Detect which cell encompasses the target text, then output its [X, Y] center coordinate. 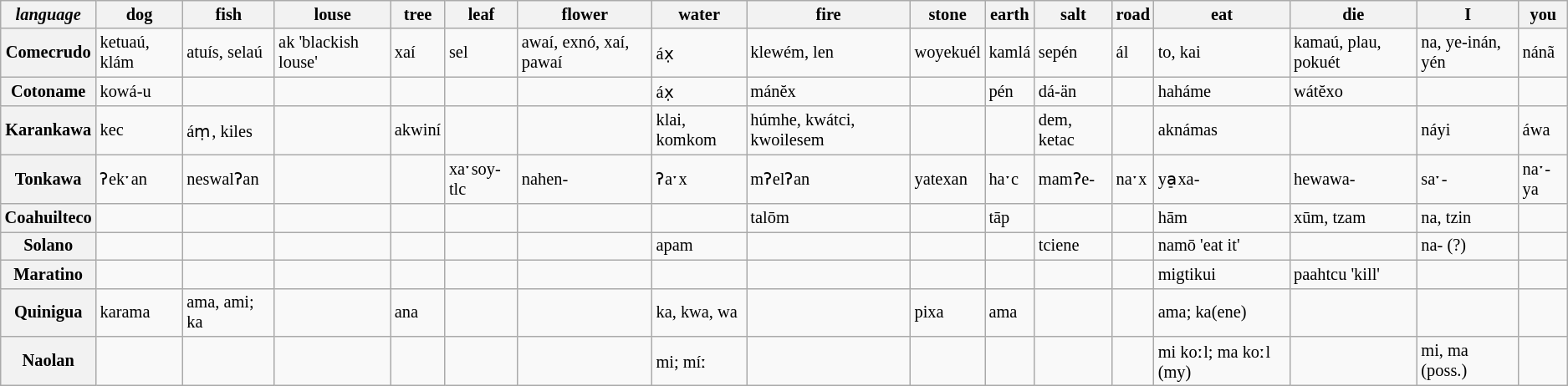
kamaú, plau, pokuét [1353, 53]
ya̠xa- [1222, 179]
louse [333, 14]
leaf [482, 14]
ka, kwa, wa [699, 312]
haháme [1222, 92]
talōm [828, 218]
ak 'blackish louse' [333, 53]
naˑ-ya [1544, 179]
xūm, tzam [1353, 218]
ketuaú, klám [140, 53]
saˑ- [1467, 179]
kec [140, 130]
naˑx [1133, 179]
paahtcu 'kill' [1353, 274]
migtikui [1222, 274]
húmhe, kwátci, kwoilesem [828, 130]
xaí [418, 53]
dem, ketac [1074, 130]
water [699, 14]
mánĕx [828, 92]
Solano [49, 246]
fish [228, 14]
tāp [1010, 218]
ama; ka(ene) [1222, 312]
ama [1010, 312]
Tonkawa [49, 179]
áṃ, kiles [228, 130]
I [1467, 14]
tciene [1074, 246]
kowá-u [140, 92]
náyi [1467, 130]
haˑc [1010, 179]
apam [699, 246]
xaˑsoy-tlc [482, 179]
aknámas [1222, 130]
to, kai [1222, 53]
na- (?) [1467, 246]
fire [828, 14]
Maratino [49, 274]
road [1133, 14]
flower [585, 14]
na, tzin [1467, 218]
dá-än [1074, 92]
nánã [1544, 53]
wátĕxo [1353, 92]
atuís, selaú [228, 53]
woyekuél [948, 53]
Quinigua [49, 312]
klewém, len [828, 53]
mi; míː [699, 361]
mʔelʔan [828, 179]
die [1353, 14]
akwiní [418, 130]
Naolan [49, 361]
mi, ma (poss.) [1467, 361]
klai, komkom [699, 130]
Karankawa [49, 130]
áwa [1544, 130]
Coahuilteco [49, 218]
neswalʔan [228, 179]
hām [1222, 218]
dog [140, 14]
ʔaˑx [699, 179]
ʔekˑan [140, 179]
ana [418, 312]
awaí, exnó, xaí, pawaí [585, 53]
eat [1222, 14]
na, ye-inán, yén [1467, 53]
yatexan [948, 179]
sel [482, 53]
Comecrudo [49, 53]
karama [140, 312]
language [49, 14]
earth [1010, 14]
kamlá [1010, 53]
hewawa- [1353, 179]
nahen- [585, 179]
Cotoname [49, 92]
tree [418, 14]
mi koːl; ma koːl (my) [1222, 361]
pixa [948, 312]
mamʔe- [1074, 179]
ama, ami; ka [228, 312]
you [1544, 14]
namō 'eat it' [1222, 246]
ál [1133, 53]
stone [948, 14]
salt [1074, 14]
pén [1010, 92]
sepén [1074, 53]
